Pinpoint the cell where the given text exists, returning its (x, y) midpoint coordinate. 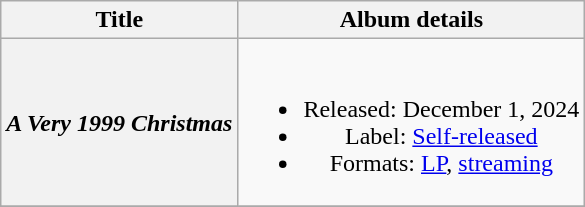
A Very 1999 Christmas (120, 122)
Released: December 1, 2024Label: Self-releasedFormats: LP, streaming (412, 122)
Album details (412, 20)
Title (120, 20)
